Provide the (x, y) coordinate of the cell's center where the given text is located.  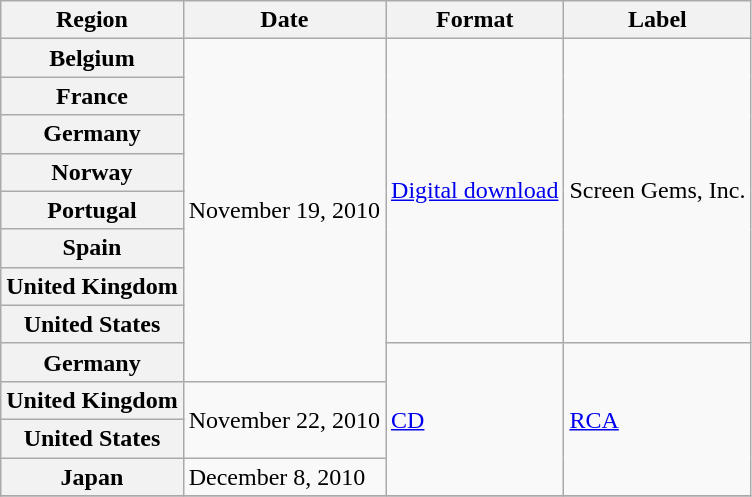
November 22, 2010 (284, 419)
CD (475, 419)
November 19, 2010 (284, 210)
Digital download (475, 191)
Date (284, 20)
Belgium (92, 58)
Norway (92, 172)
France (92, 96)
December 8, 2010 (284, 477)
Portugal (92, 210)
RCA (658, 419)
Format (475, 20)
Screen Gems, Inc. (658, 191)
Region (92, 20)
Japan (92, 477)
Label (658, 20)
Spain (92, 248)
